Detect which cell encompasses the target text, then output its (x, y) center coordinate. 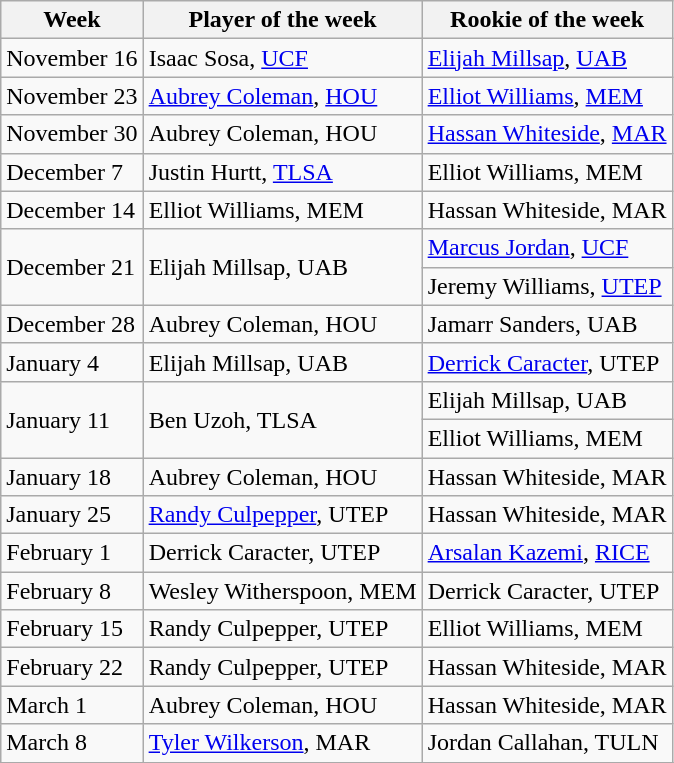
Jordan Callahan, TULN (547, 743)
Marcus Jordan, UCF (547, 248)
February 8 (72, 591)
February 15 (72, 629)
February 1 (72, 553)
Wesley Witherspoon, MEM (282, 591)
Arsalan Kazemi, RICE (547, 553)
January 11 (72, 419)
February 22 (72, 667)
March 8 (72, 743)
March 1 (72, 705)
December 7 (72, 172)
November 16 (72, 58)
Jeremy Williams, UTEP (547, 286)
Isaac Sosa, UCF (282, 58)
Player of the week (282, 20)
November 30 (72, 134)
Jamarr Sanders, UAB (547, 324)
January 18 (72, 477)
Ben Uzoh, TLSA (282, 419)
Justin Hurtt, TLSA (282, 172)
November 23 (72, 96)
December 21 (72, 267)
January 4 (72, 362)
Rookie of the week (547, 20)
Week (72, 20)
Tyler Wilkerson, MAR (282, 743)
January 25 (72, 515)
December 28 (72, 324)
December 14 (72, 210)
